Scan for the cell matching the given text and deliver its [X, Y] coordinate at center. 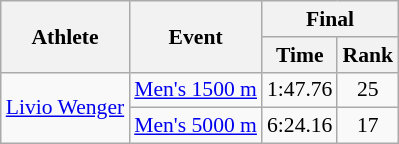
Men's 1500 m [196, 90]
Rank [368, 55]
25 [368, 90]
6:24.16 [300, 126]
Event [196, 36]
17 [368, 126]
Athlete [65, 36]
Men's 5000 m [196, 126]
Final [330, 19]
Livio Wenger [65, 108]
1:47.76 [300, 90]
Time [300, 55]
